Return [X, Y] of the center of cell containing provided text 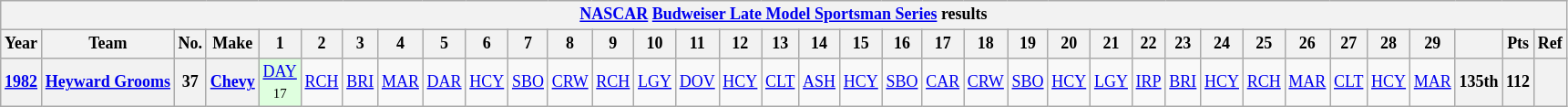
Heyward Grooms [108, 82]
20 [1070, 44]
135th [1479, 82]
14 [820, 44]
13 [780, 44]
DOV [697, 82]
Year [22, 44]
11 [697, 44]
28 [1389, 44]
24 [1223, 44]
2 [322, 44]
23 [1183, 44]
15 [860, 44]
1 [280, 44]
NASCAR Budweiser Late Model Sportsman Series results [784, 15]
No. [190, 44]
IRP [1148, 82]
5 [445, 44]
3 [361, 44]
27 [1348, 44]
CAR [943, 82]
7 [528, 44]
DAY17 [280, 82]
25 [1264, 44]
8 [570, 44]
ASH [820, 82]
9 [613, 44]
Team [108, 44]
16 [902, 44]
Chevy [232, 82]
19 [1028, 44]
26 [1307, 44]
18 [986, 44]
Ref [1550, 44]
29 [1432, 44]
4 [401, 44]
Pts [1518, 44]
DAR [445, 82]
21 [1112, 44]
37 [190, 82]
1982 [22, 82]
Make [232, 44]
17 [943, 44]
22 [1148, 44]
10 [655, 44]
12 [740, 44]
112 [1518, 82]
6 [487, 44]
